Scan for the cell matching the given text and deliver its (X, Y) coordinate at center. 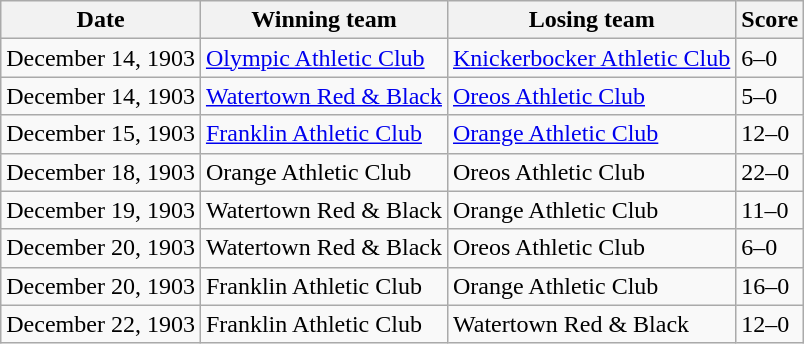
December 18, 1903 (101, 172)
16–0 (770, 286)
Olympic Athletic Club (324, 58)
Knickerbocker Athletic Club (591, 58)
Score (770, 20)
December 19, 1903 (101, 210)
Date (101, 20)
December 22, 1903 (101, 324)
5–0 (770, 96)
December 15, 1903 (101, 134)
11–0 (770, 210)
22–0 (770, 172)
Losing team (591, 20)
Winning team (324, 20)
